Detect which cell encompasses the target text, then output its (X, Y) center coordinate. 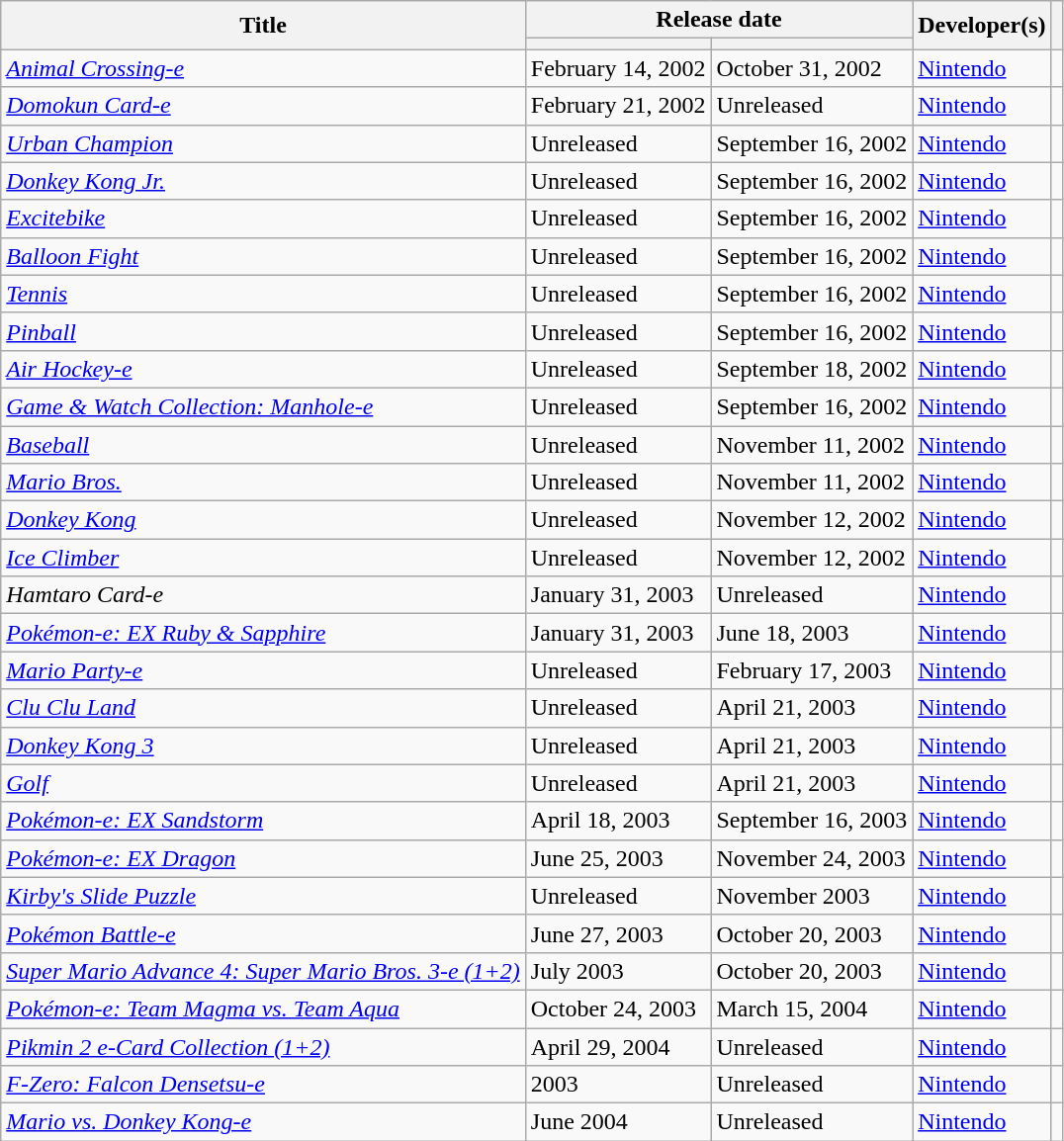
April 29, 2004 (618, 1047)
November 2003 (812, 896)
September 16, 2003 (812, 821)
June 27, 2003 (618, 933)
October 31, 2002 (812, 68)
Excitebike (263, 219)
Game & Watch Collection: Manhole-e (263, 406)
Kirby's Slide Puzzle (263, 896)
February 14, 2002 (618, 68)
March 15, 2004 (812, 1009)
June 18, 2003 (812, 633)
Pikmin 2 e-Card Collection (1+2) (263, 1047)
February 17, 2003 (812, 670)
October 24, 2003 (618, 1009)
Donkey Kong 3 (263, 746)
Title (263, 26)
Release date (718, 20)
Hamtaro Card-e (263, 595)
Balloon Fight (263, 256)
Golf (263, 783)
Tennis (263, 294)
F-Zero: Falcon Densetsu-e (263, 1085)
June 25, 2003 (618, 858)
2003 (618, 1085)
Domokun Card-e (263, 106)
Donkey Kong Jr. (263, 181)
Super Mario Advance 4: Super Mario Bros. 3-e (1+2) (263, 971)
July 2003 (618, 971)
Pokémon-e: EX Dragon (263, 858)
Pokémon-e: EX Sandstorm (263, 821)
Animal Crossing-e (263, 68)
Pokémon-e: Team Magma vs. Team Aqua (263, 1009)
September 18, 2002 (812, 369)
Pinball (263, 331)
Clu Clu Land (263, 708)
Ice Climber (263, 558)
Mario vs. Donkey Kong-e (263, 1122)
Donkey Kong (263, 520)
Pokémon Battle-e (263, 933)
April 18, 2003 (618, 821)
Pokémon-e: EX Ruby & Sapphire (263, 633)
Urban Champion (263, 143)
Air Hockey-e (263, 369)
June 2004 (618, 1122)
Baseball (263, 444)
November 24, 2003 (812, 858)
Developer(s) (982, 26)
February 21, 2002 (618, 106)
Mario Bros. (263, 483)
Mario Party-e (263, 670)
